For the text-containing cell, return its midpoint in (X, Y) coordinate format. 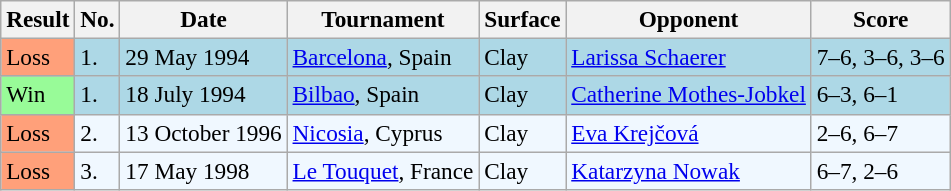
Bilbao, Spain (383, 95)
Eva Krejčová (688, 133)
Le Touquet, France (383, 170)
13 October 1996 (204, 133)
Katarzyna Nowak (688, 170)
29 May 1994 (204, 57)
Tournament (383, 19)
Score (880, 19)
No. (98, 19)
3. (98, 170)
Catherine Mothes-Jobkel (688, 95)
Date (204, 19)
Win (38, 95)
7–6, 3–6, 3–6 (880, 57)
Larissa Schaerer (688, 57)
Result (38, 19)
2–6, 6–7 (880, 133)
17 May 1998 (204, 170)
Opponent (688, 19)
6–7, 2–6 (880, 170)
Nicosia, Cyprus (383, 133)
6–3, 6–1 (880, 95)
18 July 1994 (204, 95)
Barcelona, Spain (383, 57)
Surface (522, 19)
2. (98, 133)
